Output the [X, Y] coordinate of the center of the cell containing the given text.  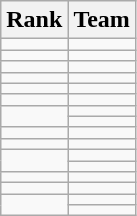
Rank [34, 20]
Team [102, 20]
